Identify which cell holds the provided text, then report its [X, Y] central coordinate. 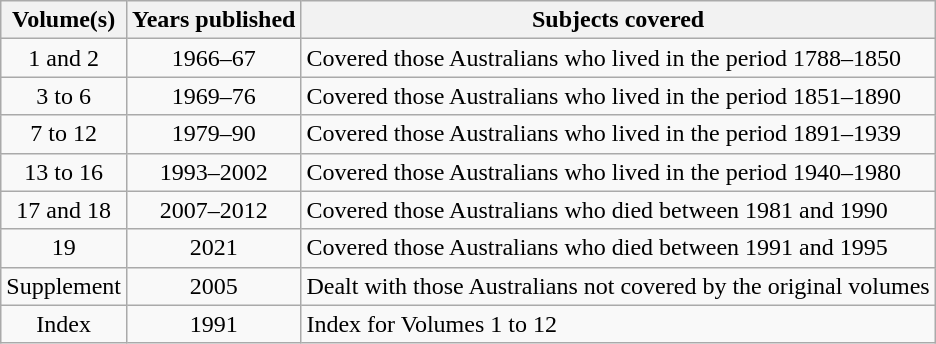
Dealt with those Australians not covered by the original volumes [618, 286]
Years published [213, 20]
Index for Volumes 1 to 12 [618, 324]
2007–2012 [213, 210]
Subjects covered [618, 20]
Covered those Australians who lived in the period 1851–1890 [618, 96]
3 to 6 [64, 96]
1 and 2 [64, 58]
Covered those Australians who lived in the period 1940–1980 [618, 172]
Covered those Australians who lived in the period 1891–1939 [618, 134]
2021 [213, 248]
7 to 12 [64, 134]
17 and 18 [64, 210]
1979–90 [213, 134]
1966–67 [213, 58]
Covered those Australians who lived in the period 1788–1850 [618, 58]
1993–2002 [213, 172]
19 [64, 248]
Index [64, 324]
Covered those Australians who died between 1981 and 1990 [618, 210]
1969–76 [213, 96]
Volume(s) [64, 20]
1991 [213, 324]
13 to 16 [64, 172]
2005 [213, 286]
Covered those Australians who died between 1991 and 1995 [618, 248]
Supplement [64, 286]
